Return the (X, Y) coordinate for the center point of the cell that contains the specified text.  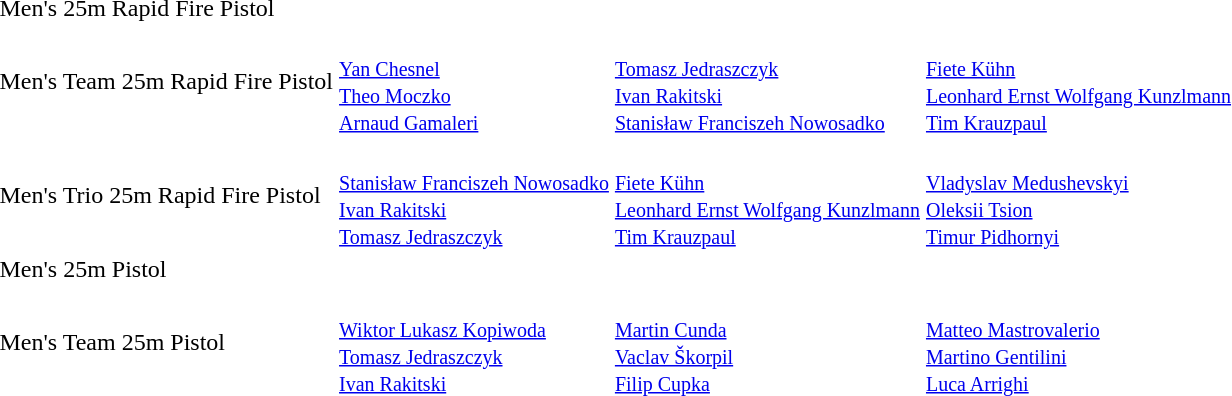
Yan ChesnelTheo MoczkoArnaud Gamaleri (474, 82)
Stanisław Franciszeh NowosadkoIvan RakitskiTomasz Jedraszczyk (474, 196)
Vladyslav MedushevskyiOleksii TsionTimur Pidhornyi (1078, 196)
Tomasz JedraszczykIvan RakitskiStanisław Franciszeh Nowosadko (767, 82)
